Pinpoint the cell where the given text exists, returning its (X, Y) midpoint coordinate. 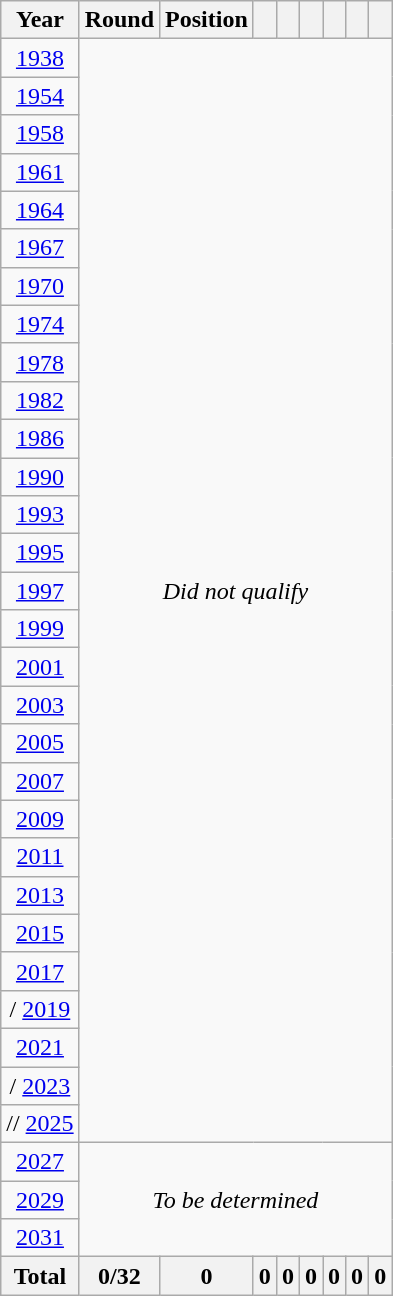
1997 (40, 591)
2031 (40, 1238)
1958 (40, 134)
1986 (40, 438)
1993 (40, 515)
2011 (40, 857)
2017 (40, 971)
1995 (40, 553)
0/32 (119, 1276)
1967 (40, 248)
// 2025 (40, 1124)
1982 (40, 400)
Year (40, 20)
/ 2023 (40, 1085)
2007 (40, 781)
2013 (40, 895)
1938 (40, 58)
Did not qualify (236, 591)
2015 (40, 933)
1999 (40, 629)
To be determined (236, 1200)
Round (119, 20)
2021 (40, 1047)
Position (207, 20)
1990 (40, 477)
1964 (40, 210)
2005 (40, 743)
2027 (40, 1162)
2029 (40, 1200)
2003 (40, 705)
2001 (40, 667)
1970 (40, 286)
1954 (40, 96)
1974 (40, 324)
1961 (40, 172)
/ 2019 (40, 1009)
Total (40, 1276)
1978 (40, 362)
2009 (40, 819)
